Extract the (x, y) coordinate from the center of the cell holding the provided text.  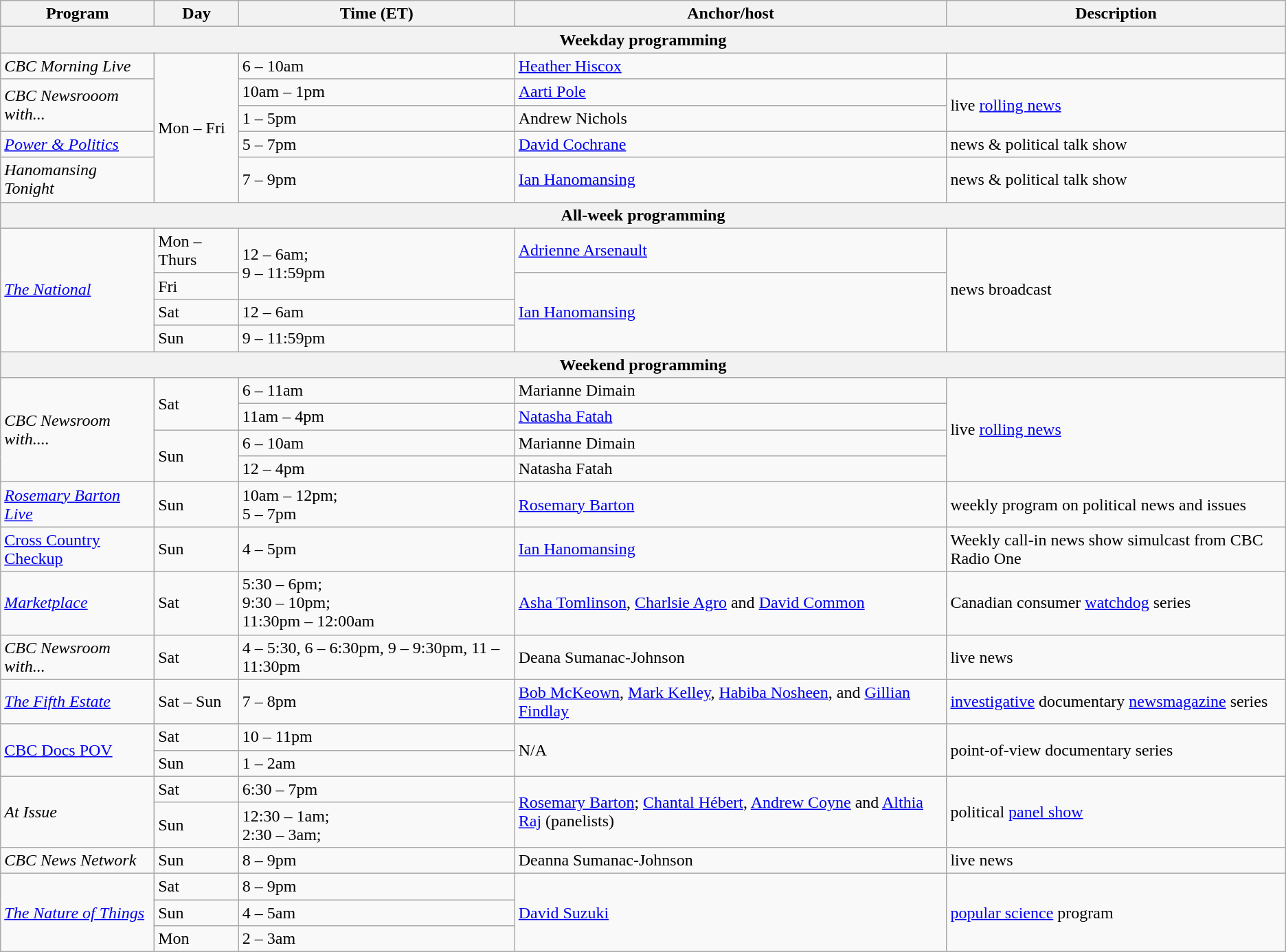
2 – 3am (376, 939)
5:30 – 6pm;9:30 – 10pm;11:30pm – 12:00am (376, 603)
10am – 12pm;5 – 7pm (376, 504)
Program (78, 14)
Mon (196, 939)
Asha Tomlinson, Charlsie Agro and David Common (731, 603)
12 – 6am (376, 312)
Fri (196, 286)
Adrienne Arsenault (731, 250)
12 – 4pm (376, 469)
Time (ET) (376, 14)
6:30 – 7pm (376, 789)
popular science program (1116, 912)
CBC Docs POV (78, 750)
10 – 11pm (376, 737)
Power & Politics (78, 144)
Deana Sumanac-Johnson (731, 657)
6 – 11am (376, 391)
Heather Hiscox (731, 66)
Day (196, 14)
The Fifth Estate (78, 702)
7 – 9pm (376, 180)
David Cochrane (731, 144)
Sat – Sun (196, 702)
1 – 2am (376, 763)
Weekday programming (643, 40)
Cross Country Checkup (78, 549)
Andrew Nichols (731, 118)
CBC Morning Live (78, 66)
9 – 11:59pm (376, 338)
Rosemary Barton Live (78, 504)
N/A (731, 750)
David Suzuki (731, 912)
CBC Newsrooom with... (78, 105)
Description (1116, 14)
11am – 4pm (376, 417)
At Issue (78, 812)
Bob McKeown, Mark Kelley, Habiba Nosheen, and Gillian Findlay (731, 702)
4 – 5pm (376, 549)
4 – 5:30, 6 – 6:30pm, 9 – 9:30pm, 11 – 11:30pm (376, 657)
4 – 5am (376, 913)
The Nature of Things (78, 912)
Mon – Fri (196, 128)
5 – 7pm (376, 144)
All-week programming (643, 215)
CBC News Network (78, 860)
weekly program on political news and issues (1116, 504)
investigative documentary newsmagazine series (1116, 702)
Weekend programming (643, 365)
Anchor/host (731, 14)
Marketplace (78, 603)
Aarti Pole (731, 92)
political panel show (1116, 812)
CBC Newsroom with.... (78, 430)
Hanomansing Tonight (78, 180)
The National (78, 290)
Weekly call-in news show simulcast from CBC Radio One (1116, 549)
news broadcast (1116, 290)
CBC Newsroom with... (78, 657)
12:30 – 1am;2:30 – 3am; (376, 824)
Rosemary Barton; Chantal Hébert, Andrew Coyne and Althia Raj (panelists) (731, 812)
Deanna Sumanac-Johnson (731, 860)
10am – 1pm (376, 92)
7 – 8pm (376, 702)
point-of-view documentary series (1116, 750)
12 – 6am;9 – 11:59pm (376, 264)
Rosemary Barton (731, 504)
Mon – Thurs (196, 250)
Canadian consumer watchdog series (1116, 603)
1 – 5pm (376, 118)
